Pinpoint the cell where the given text exists, returning its [x, y] midpoint coordinate. 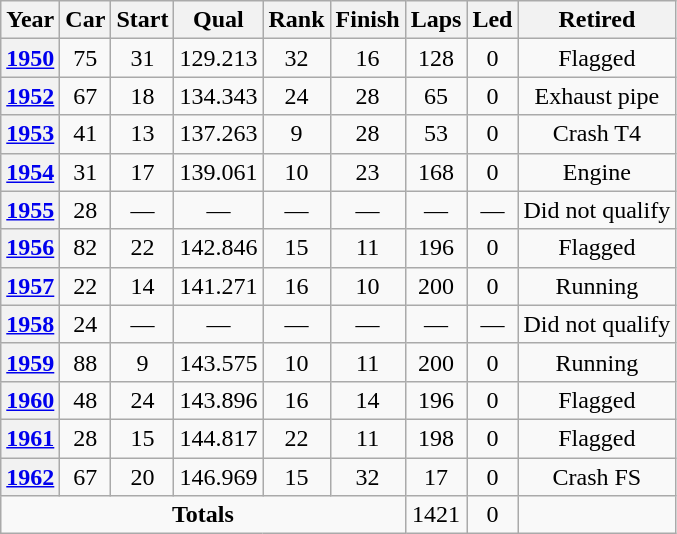
41 [86, 134]
Rank [296, 20]
65 [436, 96]
Led [492, 20]
1962 [30, 477]
88 [86, 362]
18 [142, 96]
75 [86, 58]
Year [30, 20]
Crash T4 [597, 134]
146.969 [218, 477]
48 [86, 400]
Start [142, 20]
1955 [30, 210]
Crash FS [597, 477]
1957 [30, 286]
134.343 [218, 96]
Exhaust pipe [597, 96]
1959 [30, 362]
Finish [368, 20]
143.575 [218, 362]
137.263 [218, 134]
1953 [30, 134]
13 [142, 134]
Engine [597, 172]
Retired [597, 20]
128 [436, 58]
1952 [30, 96]
1954 [30, 172]
1421 [436, 515]
Car [86, 20]
1960 [30, 400]
1958 [30, 324]
168 [436, 172]
20 [142, 477]
1956 [30, 248]
53 [436, 134]
1950 [30, 58]
Laps [436, 20]
142.846 [218, 248]
129.213 [218, 58]
Totals [203, 515]
143.896 [218, 400]
139.061 [218, 172]
198 [436, 438]
Qual [218, 20]
82 [86, 248]
141.271 [218, 286]
1961 [30, 438]
144.817 [218, 438]
23 [368, 172]
